Determine the (x, y) coordinate at the center of the cell enclosing the given text.  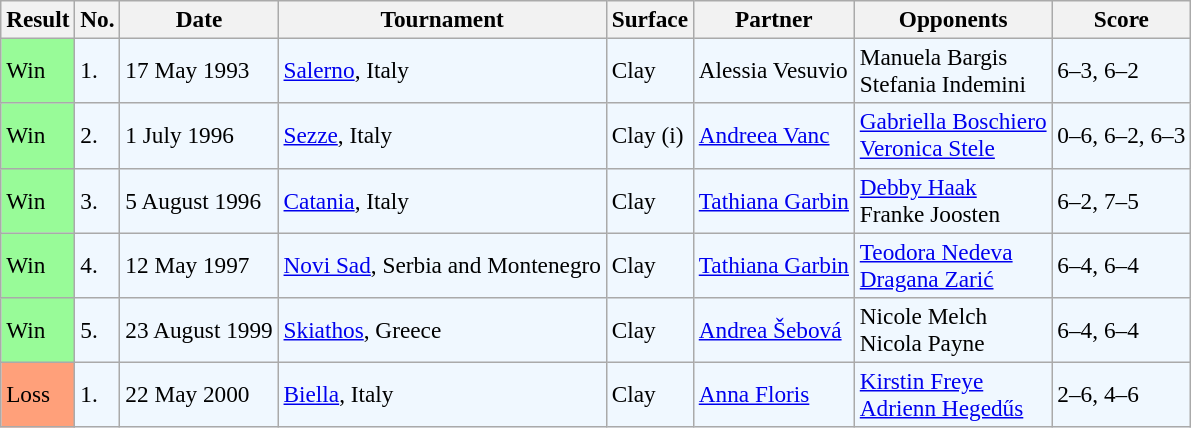
Result (38, 19)
Surface (650, 19)
Biella, Italy (442, 394)
Andrea Šebová (774, 330)
Salerno, Italy (442, 70)
Partner (774, 19)
4. (98, 264)
Loss (38, 394)
Anna Floris (774, 394)
Catania, Italy (442, 200)
17 May 1993 (199, 70)
Teodora Nedeva Dragana Zarić (953, 264)
2. (98, 136)
Gabriella Boschiero Veronica Stele (953, 136)
Score (1122, 19)
1 July 1996 (199, 136)
22 May 2000 (199, 394)
Alessia Vesuvio (774, 70)
5 August 1996 (199, 200)
12 May 1997 (199, 264)
Skiathos, Greece (442, 330)
Manuela Bargis Stefania Indemini (953, 70)
Opponents (953, 19)
Sezze, Italy (442, 136)
23 August 1999 (199, 330)
No. (98, 19)
Debby Haak Franke Joosten (953, 200)
3. (98, 200)
Andreea Vanc (774, 136)
5. (98, 330)
Novi Sad, Serbia and Montenegro (442, 264)
6–3, 6–2 (1122, 70)
Date (199, 19)
Nicole Melch Nicola Payne (953, 330)
Kirstin Freye Adrienn Hegedűs (953, 394)
Clay (i) (650, 136)
Tournament (442, 19)
2–6, 4–6 (1122, 394)
0–6, 6–2, 6–3 (1122, 136)
6–2, 7–5 (1122, 200)
